Provide the (X, Y) coordinate of the cell's center where the given text is located.  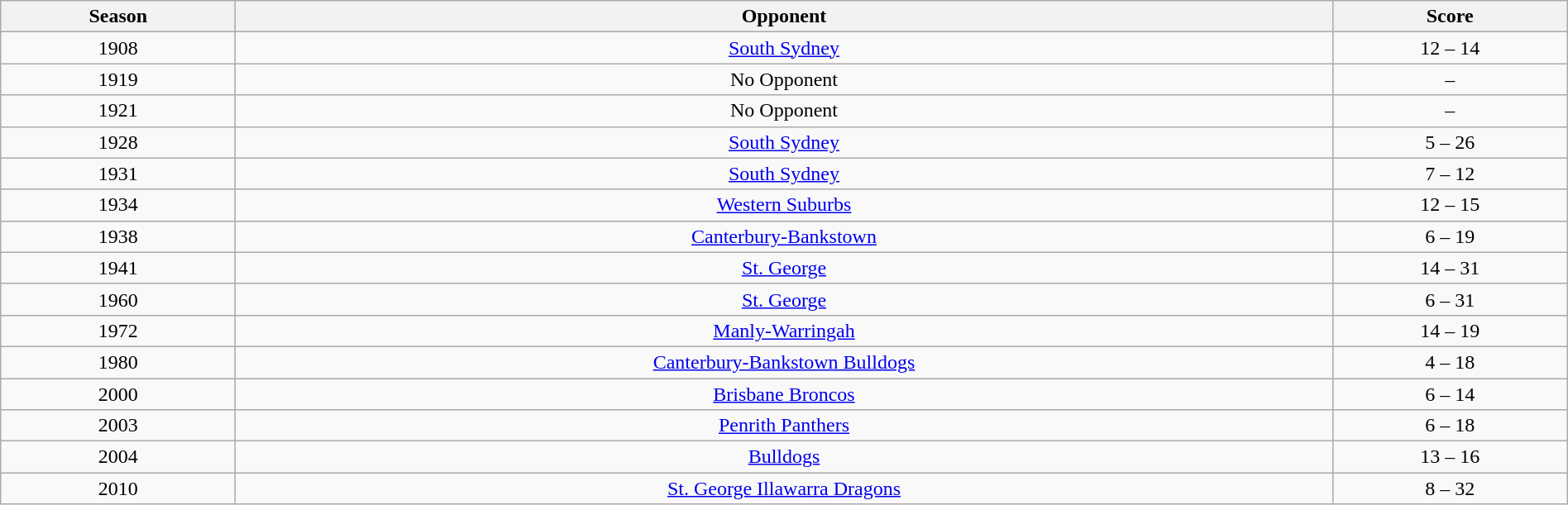
1972 (118, 331)
1921 (118, 111)
6 – 14 (1450, 394)
2000 (118, 394)
Season (118, 17)
2003 (118, 426)
Opponent (784, 17)
12 – 14 (1450, 48)
1938 (118, 236)
1960 (118, 299)
13 – 16 (1450, 457)
8 – 32 (1450, 488)
7 – 12 (1450, 174)
St. George Illawarra Dragons (784, 488)
1934 (118, 205)
Western Suburbs (784, 205)
1928 (118, 142)
Score (1450, 17)
Brisbane Broncos (784, 394)
6 – 31 (1450, 299)
1931 (118, 174)
Penrith Panthers (784, 426)
1980 (118, 362)
1908 (118, 48)
Manly-Warringah (784, 331)
6 – 19 (1450, 236)
12 – 15 (1450, 205)
6 – 18 (1450, 426)
1919 (118, 79)
5 – 26 (1450, 142)
14 – 19 (1450, 331)
2004 (118, 457)
Bulldogs (784, 457)
14 – 31 (1450, 268)
Canterbury-Bankstown (784, 236)
4 – 18 (1450, 362)
Canterbury-Bankstown Bulldogs (784, 362)
1941 (118, 268)
2010 (118, 488)
